Provide the (x, y) coordinate of the cell's center where the given text is located.  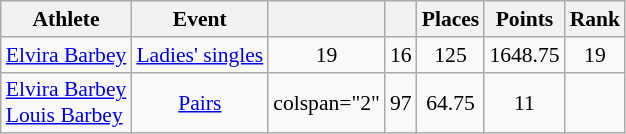
Athlete (66, 19)
Places (451, 19)
97 (401, 102)
1648.75 (524, 55)
Elvira Barbey (66, 55)
Elvira BarbeyLouis Barbey (66, 102)
11 (524, 102)
colspan="2" (326, 102)
125 (451, 55)
64.75 (451, 102)
Event (200, 19)
Rank (596, 19)
16 (401, 55)
Points (524, 19)
Pairs (200, 102)
Ladies' singles (200, 55)
